From the cell containing the given text, extract its center point as [x, y] coordinate. 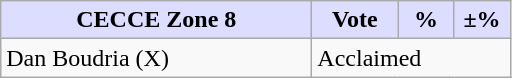
CECCE Zone 8 [156, 20]
Acclaimed [411, 58]
±% [482, 20]
Vote [355, 20]
% [426, 20]
Dan Boudria (X) [156, 58]
